Pinpoint the cell where the given text exists, returning its [X, Y] midpoint coordinate. 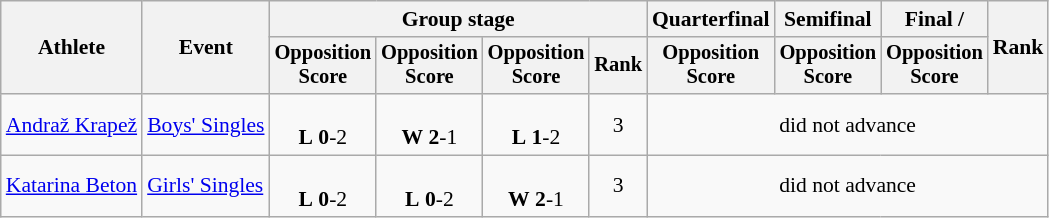
Event [206, 48]
Group stage [458, 19]
Quarterfinal [711, 19]
Katarina Beton [72, 186]
Boys' Singles [206, 124]
Andraž Krapež [72, 124]
Athlete [72, 48]
Final / [934, 19]
Girls' Singles [206, 186]
Semifinal [828, 19]
L 1-2 [536, 124]
